Detect which cell encompasses the target text, then output its [x, y] center coordinate. 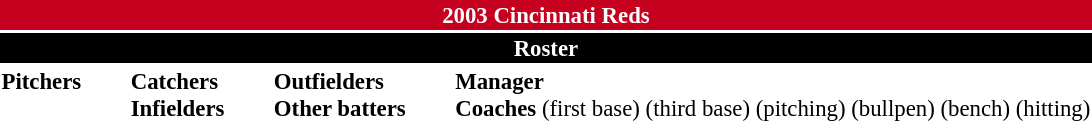
Roster [546, 48]
2003 Cincinnati Reds [546, 15]
